Locate the cell with the specified text and output its [X, Y] center coordinate. 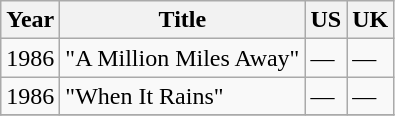
US [326, 20]
"When It Rains" [182, 96]
UK [370, 20]
Title [182, 20]
"A Million Miles Away" [182, 58]
Year [30, 20]
